Search for the cell housing the specified text and yield its (x, y) center coordinate. 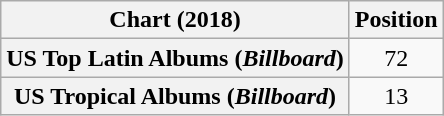
US Tropical Albums (Billboard) (176, 96)
72 (396, 58)
Chart (2018) (176, 20)
US Top Latin Albums (Billboard) (176, 58)
13 (396, 96)
Position (396, 20)
